Extract the (x, y) coordinate from the center of the cell holding the provided text.  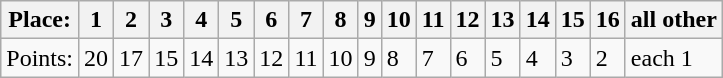
all other (674, 20)
1 (96, 20)
17 (132, 58)
20 (96, 58)
Points: (40, 58)
16 (608, 20)
each 1 (674, 58)
Place: (40, 20)
